Provide the (x, y) coordinate of the cell's center where the given text is located.  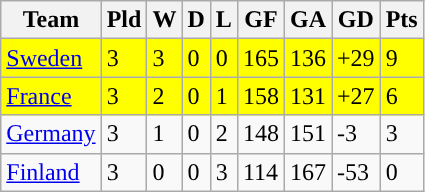
W (164, 20)
Finland (51, 172)
158 (260, 96)
136 (308, 58)
+27 (356, 96)
165 (260, 58)
Pts (402, 20)
9 (402, 58)
France (51, 96)
Sweden (51, 58)
151 (308, 134)
GA (308, 20)
L (224, 20)
-3 (356, 134)
GD (356, 20)
6 (402, 96)
114 (260, 172)
Germany (51, 134)
-53 (356, 172)
131 (308, 96)
167 (308, 172)
GF (260, 20)
Pld (124, 20)
+29 (356, 58)
148 (260, 134)
D (196, 20)
Team (51, 20)
